Return (X, Y) of the center of cell containing provided text 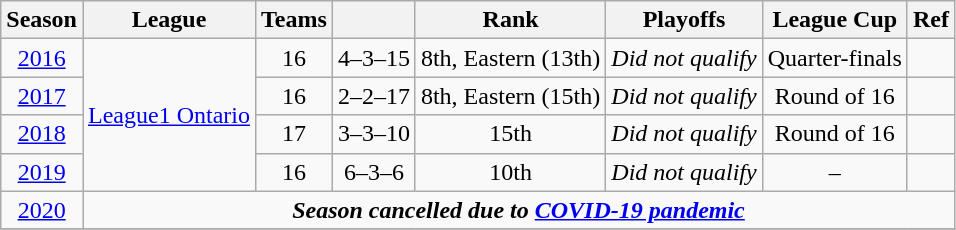
2018 (42, 134)
2017 (42, 96)
17 (294, 134)
2016 (42, 58)
Quarter-finals (834, 58)
Season cancelled due to COVID-19 pandemic (518, 210)
2019 (42, 172)
Teams (294, 20)
8th, Eastern (13th) (510, 58)
4–3–15 (374, 58)
League Cup (834, 20)
2–2–17 (374, 96)
League (168, 20)
6–3–6 (374, 172)
2020 (42, 210)
Season (42, 20)
– (834, 172)
League1 Ontario (168, 115)
Playoffs (684, 20)
15th (510, 134)
Rank (510, 20)
Ref (930, 20)
10th (510, 172)
8th, Eastern (15th) (510, 96)
3–3–10 (374, 134)
